Scan for the cell matching the given text and deliver its (x, y) coordinate at center. 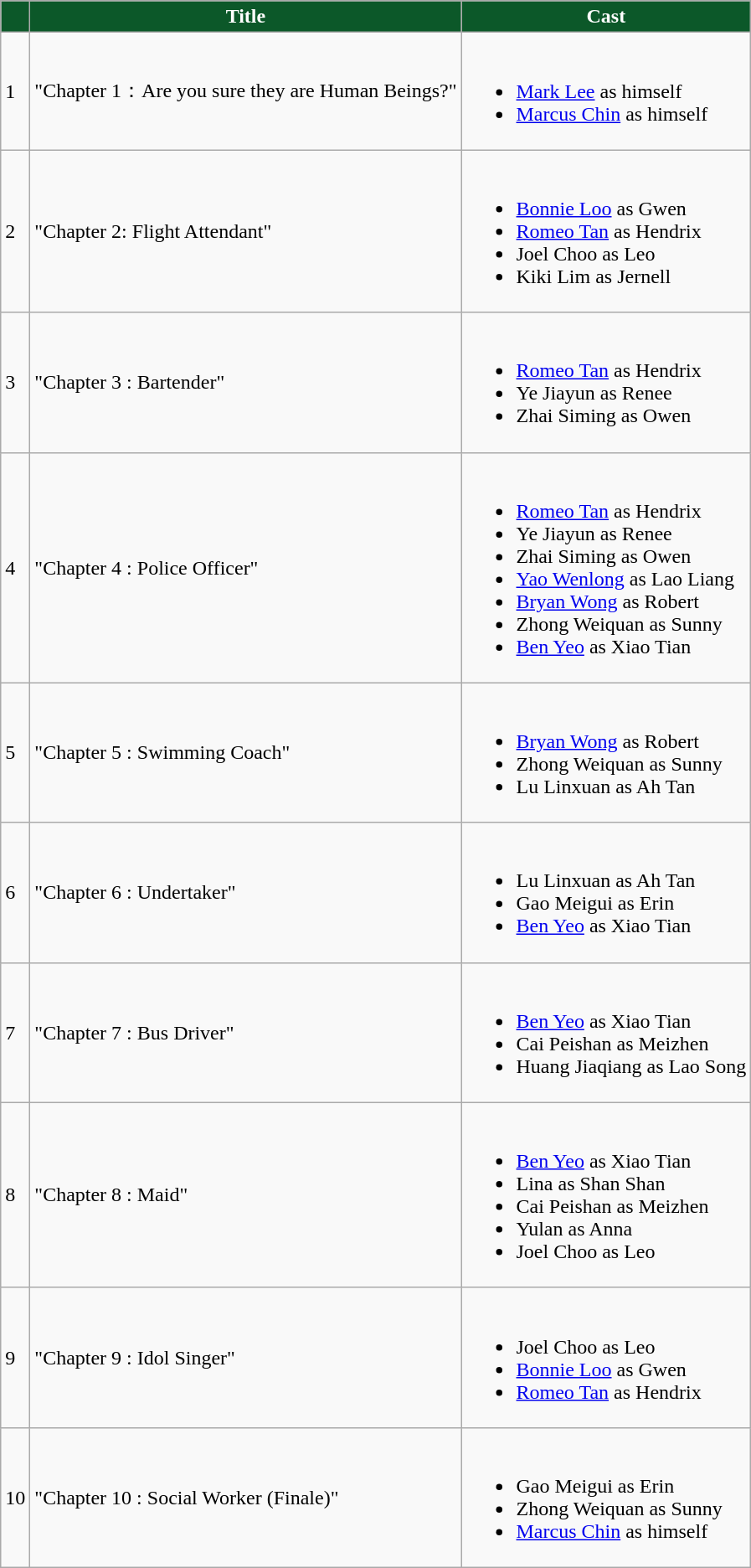
9 (15, 1357)
"Chapter 5 : Swimming Coach" (246, 752)
Gao Meigui as ErinZhong Weiquan as SunnyMarcus Chin as himself (606, 1498)
"Chapter 7 : Bus Driver" (246, 1032)
Cast (606, 17)
"Chapter 9 : Idol Singer" (246, 1357)
"Chapter 4 : Police Officer" (246, 568)
6 (15, 893)
Joel Choo as LeoBonnie Loo as GwenRomeo Tan as Hendrix (606, 1357)
"Chapter 6 : Undertaker" (246, 893)
Romeo Tan as HendrixYe Jiayun as ReneeZhai Siming as OwenYao Wenlong as Lao LiangBryan Wong as RobertZhong Weiquan as SunnyBen Yeo as Xiao Tian (606, 568)
Ben Yeo as Xiao TianCai Peishan as MeizhenHuang Jiaqiang as Lao Song (606, 1032)
"Chapter 2: Flight Attendant" (246, 231)
Bonnie Loo as GwenRomeo Tan as HendrixJoel Choo as LeoKiki Lim as Jernell (606, 231)
Lu Linxuan as Ah TanGao Meigui as ErinBen Yeo as Xiao Tian (606, 893)
Title (246, 17)
7 (15, 1032)
2 (15, 231)
1 (15, 91)
3 (15, 382)
"Chapter 10 : Social Worker (Finale)" (246, 1498)
5 (15, 752)
Bryan Wong as RobertZhong Weiquan as SunnyLu Linxuan as Ah Tan (606, 752)
Mark Lee as himselfMarcus Chin as himself (606, 91)
"Chapter 1：Are you sure they are Human Beings?" (246, 91)
"Chapter 3 : Bartender" (246, 382)
Romeo Tan as HendrixYe Jiayun as ReneeZhai Siming as Owen (606, 382)
"Chapter 8 : Maid" (246, 1194)
4 (15, 568)
8 (15, 1194)
10 (15, 1498)
Ben Yeo as Xiao TianLina as Shan ShanCai Peishan as MeizhenYulan as AnnaJoel Choo as Leo (606, 1194)
